Search for the cell housing the specified text and yield its (X, Y) center coordinate. 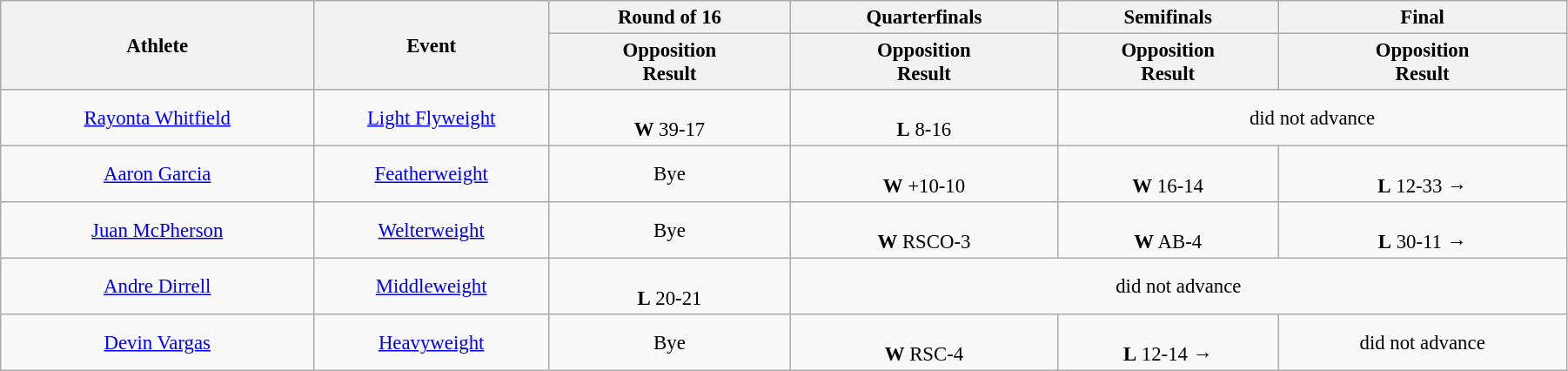
L 30-11 → (1423, 230)
W 39-17 (670, 118)
L 12-33 → (1423, 174)
L 20-21 (670, 287)
Event (432, 45)
W 16-14 (1168, 174)
L 8-16 (924, 118)
Featherweight (432, 174)
Juan McPherson (157, 230)
W RSCO-3 (924, 230)
W AB-4 (1168, 230)
Round of 16 (670, 17)
Rayonta Whitfield (157, 118)
Welterweight (432, 230)
Quarterfinals (924, 17)
Final (1423, 17)
Aaron Garcia (157, 174)
Light Flyweight (432, 118)
Middleweight (432, 287)
Andre Dirrell (157, 287)
Semifinals (1168, 17)
Athlete (157, 45)
W +10-10 (924, 174)
